Search for the cell housing the specified text and yield its [X, Y] center coordinate. 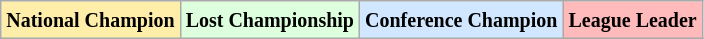
League Leader [632, 20]
Lost Championship [270, 20]
Conference Champion [462, 20]
National Champion [90, 20]
